Return (X, Y) of the center of cell containing provided text 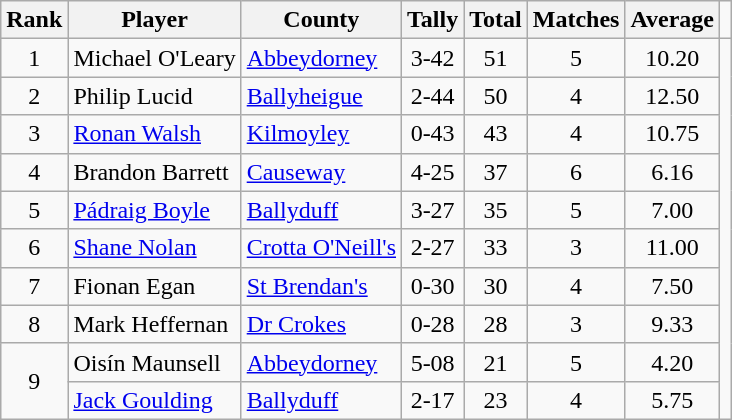
Kilmoyley (321, 134)
21 (496, 362)
3-27 (433, 210)
23 (496, 400)
7.00 (672, 210)
1 (34, 58)
9.33 (672, 324)
43 (496, 134)
Pádraig Boyle (154, 210)
Oisín Maunsell (154, 362)
Tally (433, 20)
2-17 (433, 400)
8 (34, 324)
51 (496, 58)
Ronan Walsh (154, 134)
5-08 (433, 362)
10.20 (672, 58)
10.75 (672, 134)
7 (34, 286)
Philip Lucid (154, 96)
9 (34, 381)
Fionan Egan (154, 286)
Mark Heffernan (154, 324)
4-25 (433, 172)
2-44 (433, 96)
Brandon Barrett (154, 172)
Michael O'Leary (154, 58)
0-30 (433, 286)
30 (496, 286)
3-42 (433, 58)
35 (496, 210)
Causeway (321, 172)
Ballyheigue (321, 96)
5.75 (672, 400)
6.16 (672, 172)
0-43 (433, 134)
Average (672, 20)
7.50 (672, 286)
50 (496, 96)
0-28 (433, 324)
Crotta O'Neill's (321, 248)
St Brendan's (321, 286)
Matches (576, 20)
11.00 (672, 248)
County (321, 20)
12.50 (672, 96)
33 (496, 248)
2-27 (433, 248)
Rank (34, 20)
Jack Goulding (154, 400)
28 (496, 324)
37 (496, 172)
Shane Nolan (154, 248)
Player (154, 20)
Dr Crokes (321, 324)
2 (34, 96)
4.20 (672, 362)
Total (496, 20)
